Find where the given text appears and provide that cell's center as [x, y] coordinate. 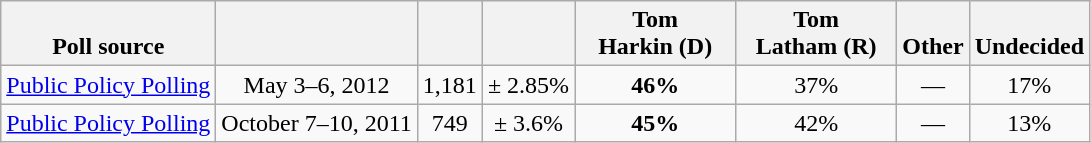
TomLatham (R) [816, 34]
Other [933, 34]
Undecided [1029, 34]
45% [656, 123]
13% [1029, 123]
TomHarkin (D) [656, 34]
37% [816, 85]
± 3.6% [528, 123]
42% [816, 123]
October 7–10, 2011 [316, 123]
May 3–6, 2012 [316, 85]
1,181 [450, 85]
46% [656, 85]
Poll source [108, 34]
749 [450, 123]
17% [1029, 85]
± 2.85% [528, 85]
